Find where the given text appears and provide that cell's center as (X, Y) coordinate. 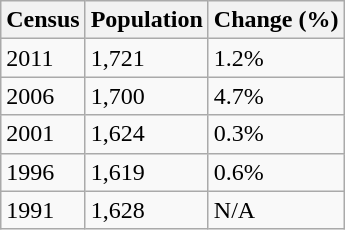
1.2% (276, 58)
0.3% (276, 134)
1,700 (146, 96)
Census (43, 20)
N/A (276, 210)
2011 (43, 58)
1,628 (146, 210)
1996 (43, 172)
1991 (43, 210)
0.6% (276, 172)
2006 (43, 96)
1,619 (146, 172)
Population (146, 20)
2001 (43, 134)
4.7% (276, 96)
1,721 (146, 58)
1,624 (146, 134)
Change (%) (276, 20)
